Find where the given text appears and provide that cell's center as [x, y] coordinate. 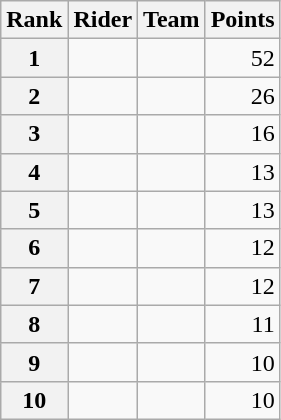
2 [34, 96]
16 [242, 134]
52 [242, 58]
11 [242, 324]
Points [242, 20]
9 [34, 362]
4 [34, 172]
1 [34, 58]
Team [172, 20]
Rank [34, 20]
8 [34, 324]
6 [34, 248]
3 [34, 134]
5 [34, 210]
Rider [103, 20]
26 [242, 96]
7 [34, 286]
